From the cell containing the given text, extract its center point as (x, y) coordinate. 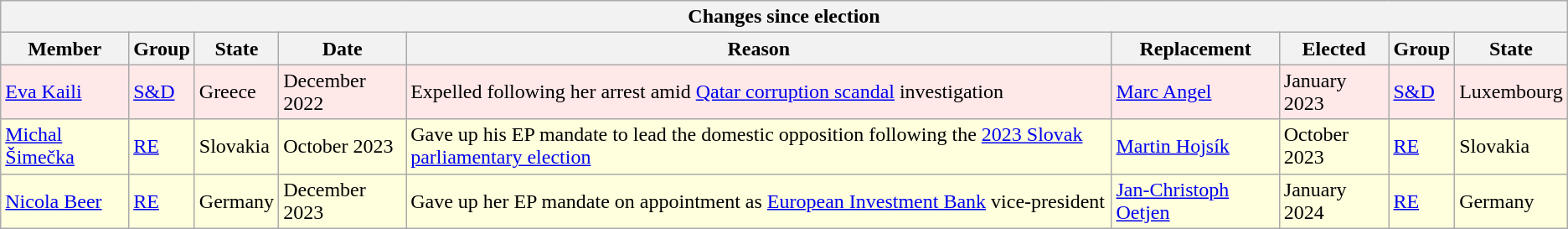
Member (65, 49)
Eva Kaili (65, 92)
Reason (759, 49)
Nicola Beer (65, 201)
December 2022 (343, 92)
Expelled following her arrest amid Qatar corruption scandal investigation (759, 92)
Gave up his EP mandate to lead the domestic opposition following the 2023 Slovak parliamentary election (759, 146)
January 2023 (1333, 92)
Date (343, 49)
Michal Šimečka (65, 146)
Greece (236, 92)
Changes since election (784, 17)
Marc Angel (1195, 92)
Elected (1333, 49)
Gave up her EP mandate on appointment as European Investment Bank vice-president (759, 201)
Luxembourg (1511, 92)
December 2023 (343, 201)
Replacement (1195, 49)
Martin Hojsík (1195, 146)
January 2024 (1333, 201)
Jan-Christoph Oetjen (1195, 201)
